Provide the (X, Y) coordinate of the cell's center where the given text is located.  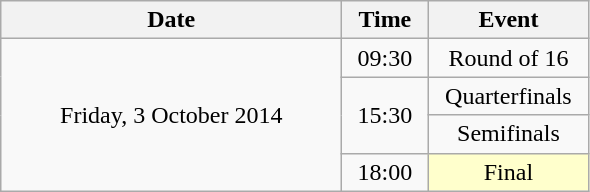
Final (508, 172)
09:30 (385, 58)
15:30 (385, 115)
Event (508, 20)
Friday, 3 October 2014 (172, 115)
Time (385, 20)
Round of 16 (508, 58)
Semifinals (508, 134)
Date (172, 20)
Quarterfinals (508, 96)
18:00 (385, 172)
